Identify which cell holds the provided text, then report its [X, Y] central coordinate. 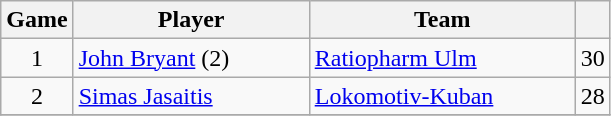
30 [592, 58]
John Bryant (2) [191, 58]
2 [37, 96]
Game [37, 20]
Simas Jasaitis [191, 96]
1 [37, 58]
Team [442, 20]
Ratiopharm Ulm [442, 58]
Player [191, 20]
Lokomotiv-Kuban [442, 96]
28 [592, 96]
